Locate the cell with the specified text and output its [X, Y] center coordinate. 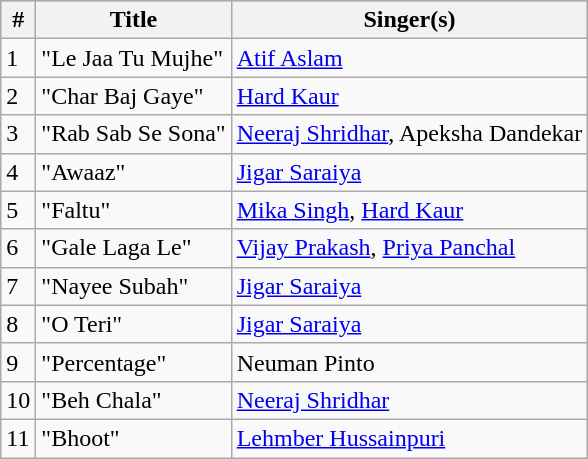
Neeraj Shridhar [410, 400]
11 [18, 438]
"Awaaz" [134, 172]
10 [18, 400]
Singer(s) [410, 20]
Title [134, 20]
7 [18, 286]
"Nayee Subah" [134, 286]
4 [18, 172]
"Faltu" [134, 210]
Mika Singh, Hard Kaur [410, 210]
Vijay Prakash, Priya Panchal [410, 248]
# [18, 20]
"Beh Chala" [134, 400]
"Bhoot" [134, 438]
9 [18, 362]
6 [18, 248]
Neeraj Shridhar, Apeksha Dandekar [410, 134]
"Gale Laga Le" [134, 248]
2 [18, 96]
8 [18, 324]
Hard Kaur [410, 96]
"Char Baj Gaye" [134, 96]
3 [18, 134]
5 [18, 210]
Neuman Pinto [410, 362]
"Percentage" [134, 362]
1 [18, 58]
"Le Jaa Tu Mujhe" [134, 58]
"O Teri" [134, 324]
"Rab Sab Se Sona" [134, 134]
Atif Aslam [410, 58]
Lehmber Hussainpuri [410, 438]
